Search for the cell housing the specified text and yield its (X, Y) center coordinate. 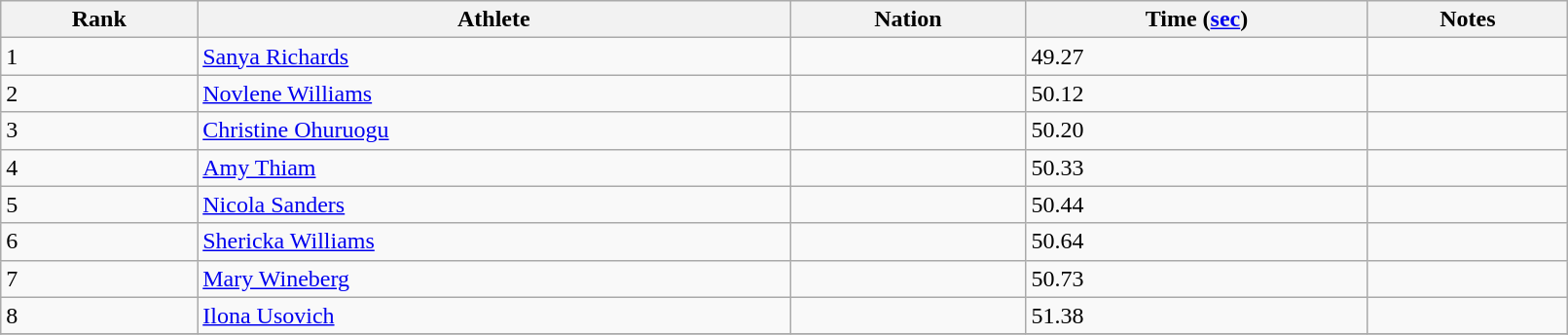
51.38 (1197, 316)
50.33 (1197, 167)
49.27 (1197, 56)
50.20 (1197, 130)
Shericka Williams (494, 242)
Nicola Sanders (494, 205)
4 (99, 167)
Ilona Usovich (494, 316)
Amy Thiam (494, 167)
50.73 (1197, 279)
1 (99, 56)
Time (sec) (1197, 19)
Athlete (494, 19)
2 (99, 93)
Nation (908, 19)
50.64 (1197, 242)
Sanya Richards (494, 56)
50.44 (1197, 205)
5 (99, 205)
3 (99, 130)
50.12 (1197, 93)
Christine Ohuruogu (494, 130)
6 (99, 242)
Rank (99, 19)
8 (99, 316)
7 (99, 279)
Mary Wineberg (494, 279)
Novlene Williams (494, 93)
Notes (1468, 19)
